For the text-containing cell, return its midpoint in (x, y) coordinate format. 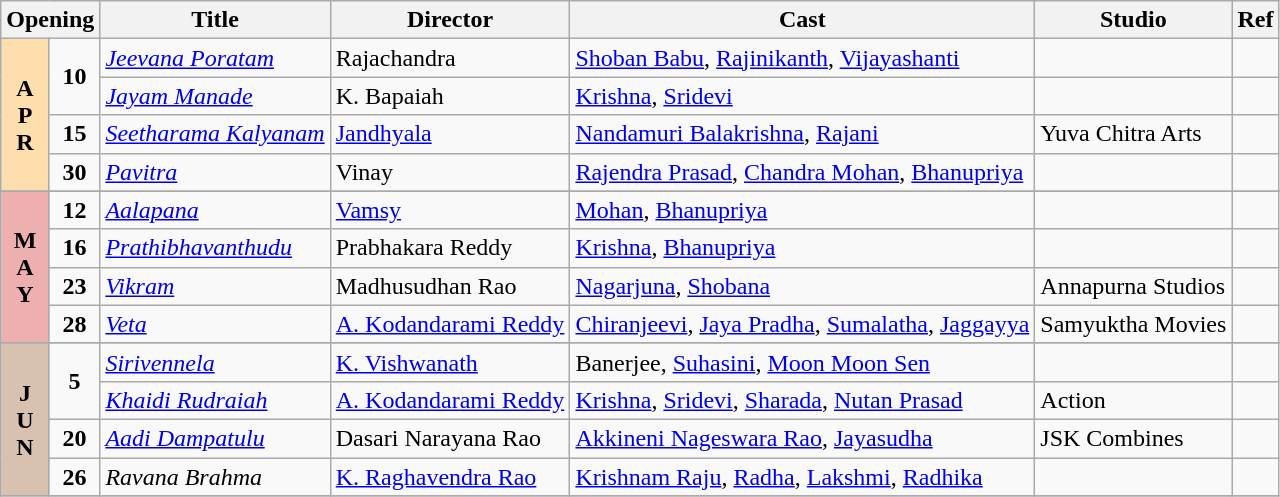
Khaidi Rudraiah (215, 400)
Vinay (450, 172)
Vikram (215, 286)
Akkineni Nageswara Rao, Jayasudha (802, 438)
Dasari Narayana Rao (450, 438)
K. Bapaiah (450, 96)
5 (74, 381)
Vamsy (450, 210)
Pavitra (215, 172)
10 (74, 77)
12 (74, 210)
MAY (26, 267)
Prabhakara Reddy (450, 248)
Seetharama Kalyanam (215, 134)
Director (450, 20)
26 (74, 477)
JUN (26, 419)
Sirivennela (215, 362)
Ref (1256, 20)
Rajachandra (450, 58)
Banerjee, Suhasini, Moon Moon Sen (802, 362)
Veta (215, 324)
Rajendra Prasad, Chandra Mohan, Bhanupriya (802, 172)
JSK Combines (1134, 438)
Chiranjeevi, Jaya Pradha, Sumalatha, Jaggayya (802, 324)
30 (74, 172)
Nagarjuna, Shobana (802, 286)
Aadi Dampatulu (215, 438)
23 (74, 286)
Action (1134, 400)
Title (215, 20)
K. Vishwanath (450, 362)
APR (26, 115)
Samyuktha Movies (1134, 324)
Krishnam Raju, Radha, Lakshmi, Radhika (802, 477)
Shoban Babu, Rajinikanth, Vijayashanti (802, 58)
Ravana Brahma (215, 477)
Krishna, Sridevi, Sharada, Nutan Prasad (802, 400)
Annapurna Studios (1134, 286)
Aalapana (215, 210)
15 (74, 134)
Madhusudhan Rao (450, 286)
Opening (50, 20)
16 (74, 248)
Krishna, Bhanupriya (802, 248)
Prathibhavanthudu (215, 248)
Nandamuri Balakrishna, Rajani (802, 134)
Studio (1134, 20)
Jeevana Poratam (215, 58)
Cast (802, 20)
28 (74, 324)
Jandhyala (450, 134)
Krishna, Sridevi (802, 96)
20 (74, 438)
Yuva Chitra Arts (1134, 134)
Jayam Manade (215, 96)
Mohan, Bhanupriya (802, 210)
K. Raghavendra Rao (450, 477)
